Capture the cell that displays the provided text and extract its (x, y) central coordinate. 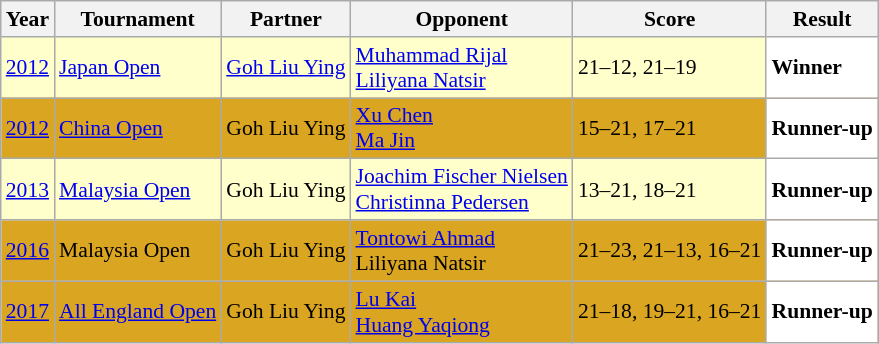
Joachim Fischer Nielsen Christinna Pedersen (462, 190)
Partner (286, 19)
2016 (28, 250)
Lu Kai Huang Yaqiong (462, 312)
China Open (138, 128)
Year (28, 19)
Score (670, 19)
All England Open (138, 312)
Japan Open (138, 68)
Tontowi Ahmad Liliyana Natsir (462, 250)
21–23, 21–13, 16–21 (670, 250)
Opponent (462, 19)
Xu Chen Ma Jin (462, 128)
13–21, 18–21 (670, 190)
21–18, 19–21, 16–21 (670, 312)
Result (822, 19)
Winner (822, 68)
2013 (28, 190)
15–21, 17–21 (670, 128)
Tournament (138, 19)
Muhammad Rijal Liliyana Natsir (462, 68)
21–12, 21–19 (670, 68)
2017 (28, 312)
